Scan for the cell matching the given text and deliver its [x, y] coordinate at center. 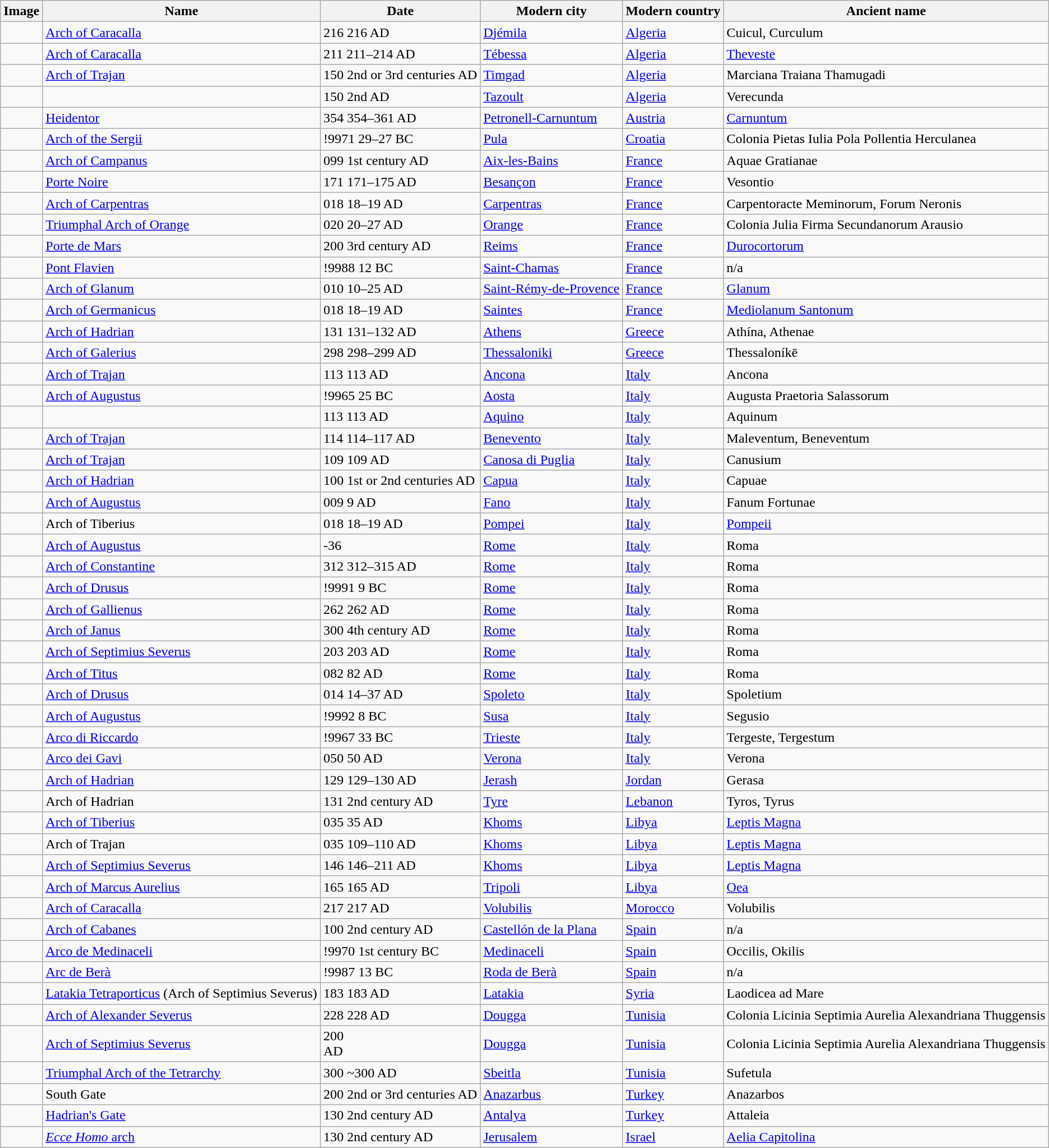
Aosta [552, 396]
Maleventum, Beneventum [886, 438]
Lebanon [673, 801]
Syria [673, 994]
Pompeii [886, 524]
Modern city [552, 11]
Tripoli [552, 887]
312 312–315 AD [401, 566]
354 354–361 AD [401, 118]
014 14–37 AD [401, 695]
Hadrian's Gate [182, 1115]
!9967 33 BC [401, 737]
Arco de Medinaceli [182, 951]
020 20–27 AD [401, 224]
146 146–211 AD [401, 865]
Tyre [552, 801]
211 211–214 AD [401, 54]
Glanum [886, 289]
Roda de Berà [552, 972]
!9991 9 BC [401, 587]
Tergeste, Tergestum [886, 737]
Heidentor [182, 118]
035 109–110 AD [401, 844]
100 1st or 2nd centuries AD [401, 481]
Durocortorum [886, 246]
Castellón de la Plana [552, 929]
050 50 AD [401, 759]
South Gate [182, 1094]
Anazarbus [552, 1094]
!9970 1st century BC [401, 951]
Theveste [886, 54]
Arch of Galerius [182, 353]
300 4th century AD [401, 631]
Athína, Athenae [886, 332]
Modern country [673, 11]
Arco di Riccardo [182, 737]
Canusium [886, 460]
Carpentoracte Meminorum, Forum Neronis [886, 203]
Aquae Gratianae [886, 160]
Pont Flavien [182, 268]
Orange [552, 224]
Arco dei Gavi [182, 759]
Austria [673, 118]
131 2nd century AD [401, 801]
217 217 AD [401, 908]
Arch of Cabanes [182, 929]
!9988 12 BC [401, 268]
Ecce Homo arch [182, 1137]
Aelia Capitolina [886, 1137]
-36 [401, 545]
010 10–25 AD [401, 289]
Oea [886, 887]
Porte Noire [182, 182]
200AD [401, 1044]
171 171–175 AD [401, 182]
Triumphal Arch of the Tetrarchy [182, 1073]
Arch of Germanicus [182, 310]
Fanum Fortunae [886, 502]
200 2nd or 3rd centuries AD [401, 1094]
Trieste [552, 737]
035 35 AD [401, 823]
Aquinum [886, 417]
Tyros, Tyrus [886, 801]
Occilis, Okilis [886, 951]
131 131–132 AD [401, 332]
Sbeitla [552, 1073]
Timgad [552, 75]
Vesontio [886, 182]
Carpentras [552, 203]
150 2nd AD [401, 97]
Saintes [552, 310]
Aix-les-Bains [552, 160]
300 ~300 AD [401, 1073]
Anazarbos [886, 1094]
Djémila [552, 33]
Reims [552, 246]
262 262 AD [401, 609]
Porte de Mars [182, 246]
Mediolanum Santonum [886, 310]
Spoletium [886, 695]
Arch of Constantine [182, 566]
Ancient name [886, 11]
Verecunda [886, 97]
Arch of Marcus Aurelius [182, 887]
Jerash [552, 780]
Augusta Praetoria Salassorum [886, 396]
Saint-Chamas [552, 268]
Colonia Pietas Iulia Pola Pollentia Herculanea [886, 139]
228 228 AD [401, 1015]
Cuicul, Curculum [886, 33]
Arc de Berà [182, 972]
Medinaceli [552, 951]
114 114–117 AD [401, 438]
Arch of the Sergii [182, 139]
Aquino [552, 417]
Israel [673, 1137]
216 216 AD [401, 33]
Marciana Traiana Thamugadi [886, 75]
Date [401, 11]
Sufetula [886, 1073]
Segusio [886, 716]
Antalya [552, 1115]
150 2nd or 3rd centuries AD [401, 75]
Carnuntum [886, 118]
Arch of Titus [182, 673]
Tébessa [552, 54]
Pula [552, 139]
Besançon [552, 182]
Saint-Rémy-de-Provence [552, 289]
Croatia [673, 139]
Jerusalem [552, 1137]
Arch of Carpentras [182, 203]
!9965 25 BC [401, 396]
Fano [552, 502]
!9992 8 BC [401, 716]
Morocco [673, 908]
129 129–130 AD [401, 780]
Arch of Gallienus [182, 609]
009 9 AD [401, 502]
Arch of Janus [182, 631]
Triumphal Arch of Orange [182, 224]
183 183 AD [401, 994]
Image [21, 11]
Benevento [552, 438]
Colonia Julia Firma Secundanorum Arausio [886, 224]
Arch of Glanum [182, 289]
Susa [552, 716]
100 2nd century AD [401, 929]
082 82 AD [401, 673]
099 1st century AD [401, 160]
298 298–299 AD [401, 353]
Arch of Campanus [182, 160]
109 109 AD [401, 460]
Capuae [886, 481]
Latakia Tetraporticus (Arch of Septimius Severus) [182, 994]
Pompei [552, 524]
Thessaloniki [552, 353]
Capua [552, 481]
Laodicea ad Mare [886, 994]
Name [182, 11]
Spoleto [552, 695]
Canosa di Puglia [552, 460]
Latakia [552, 994]
Petronell-Carnuntum [552, 118]
165 165 AD [401, 887]
Arch of Alexander Severus [182, 1015]
Thessaloníkē [886, 353]
!9971 29–27 BC [401, 139]
200 3rd century AD [401, 246]
!9987 13 BC [401, 972]
Attaleia [886, 1115]
Gerasa [886, 780]
Jordan [673, 780]
Athens [552, 332]
203 203 AD [401, 652]
Tazoult [552, 97]
